Identify which cell holds the provided text, then report its (x, y) central coordinate. 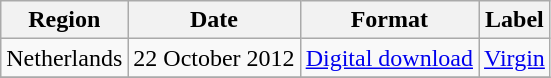
Virgin (515, 58)
Netherlands (64, 58)
Digital download (389, 58)
Region (64, 20)
Label (515, 20)
Format (389, 20)
22 October 2012 (214, 58)
Date (214, 20)
